Identify which cell holds the provided text, then report its [x, y] central coordinate. 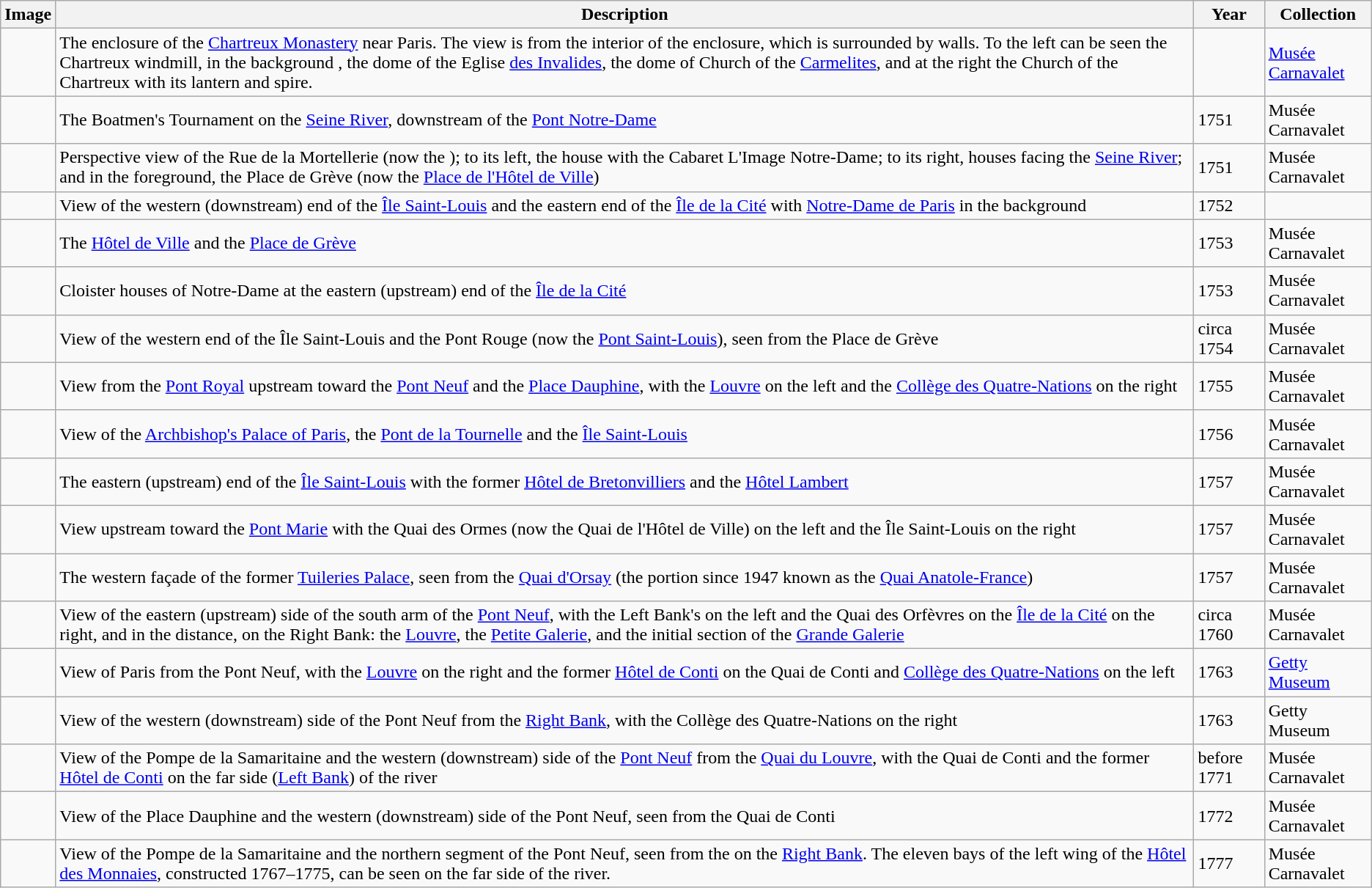
View of the Place Dauphine and the western (downstream) side of the Pont Neuf, seen from the Quai de Conti [624, 815]
View of the western (downstream) side of the Pont Neuf from the Right Bank, with the Collège des Quatre-Nations on the right [624, 720]
circa 1760 [1229, 625]
Collection [1318, 15]
View of the Archbishop's Palace of Paris, the Pont de la Tournelle and the Île Saint-Louis [624, 434]
before 1771 [1229, 768]
The Hôtel de Ville and the Place de Grève [624, 243]
The Boatmen's Tournament on the Seine River, downstream of the Pont Notre-Dame [624, 120]
The western façade of the former Tuileries Palace, seen from the Quai d'Orsay (the portion since 1947 known as the Quai Anatole-France) [624, 576]
View of the western (downstream) end of the Île Saint-Louis and the eastern end of the Île de la Cité with Notre-Dame de Paris in the background [624, 205]
1772 [1229, 815]
1752 [1229, 205]
Description [624, 15]
1756 [1229, 434]
Image [28, 15]
Year [1229, 15]
The eastern (upstream) end of the Île Saint-Louis with the former Hôtel de Bretonvilliers and the Hôtel Lambert [624, 481]
circa 1754 [1229, 339]
1755 [1229, 386]
View of the western end of the Île Saint-Louis and the Pont Rouge (now the Pont Saint-Louis), seen from the Place de Grève [624, 339]
View upstream toward the Pont Marie with the Quai des Ormes (now the Quai de l'Hôtel de Ville) on the left and the Île Saint-Louis on the right [624, 529]
1777 [1229, 864]
Cloister houses of Notre-Dame at the eastern (upstream) end of the Île de la Cité [624, 290]
